Return (x, y) of the center of cell containing provided text 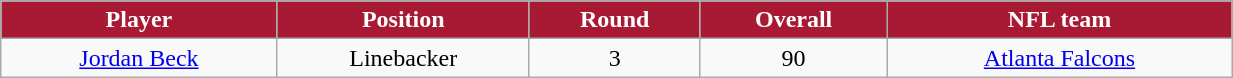
3 (614, 58)
Round (614, 20)
Linebacker (403, 58)
Position (403, 20)
Jordan Beck (139, 58)
Overall (794, 20)
Atlanta Falcons (1059, 58)
NFL team (1059, 20)
90 (794, 58)
Player (139, 20)
